Return (X, Y) of the center of cell containing provided text 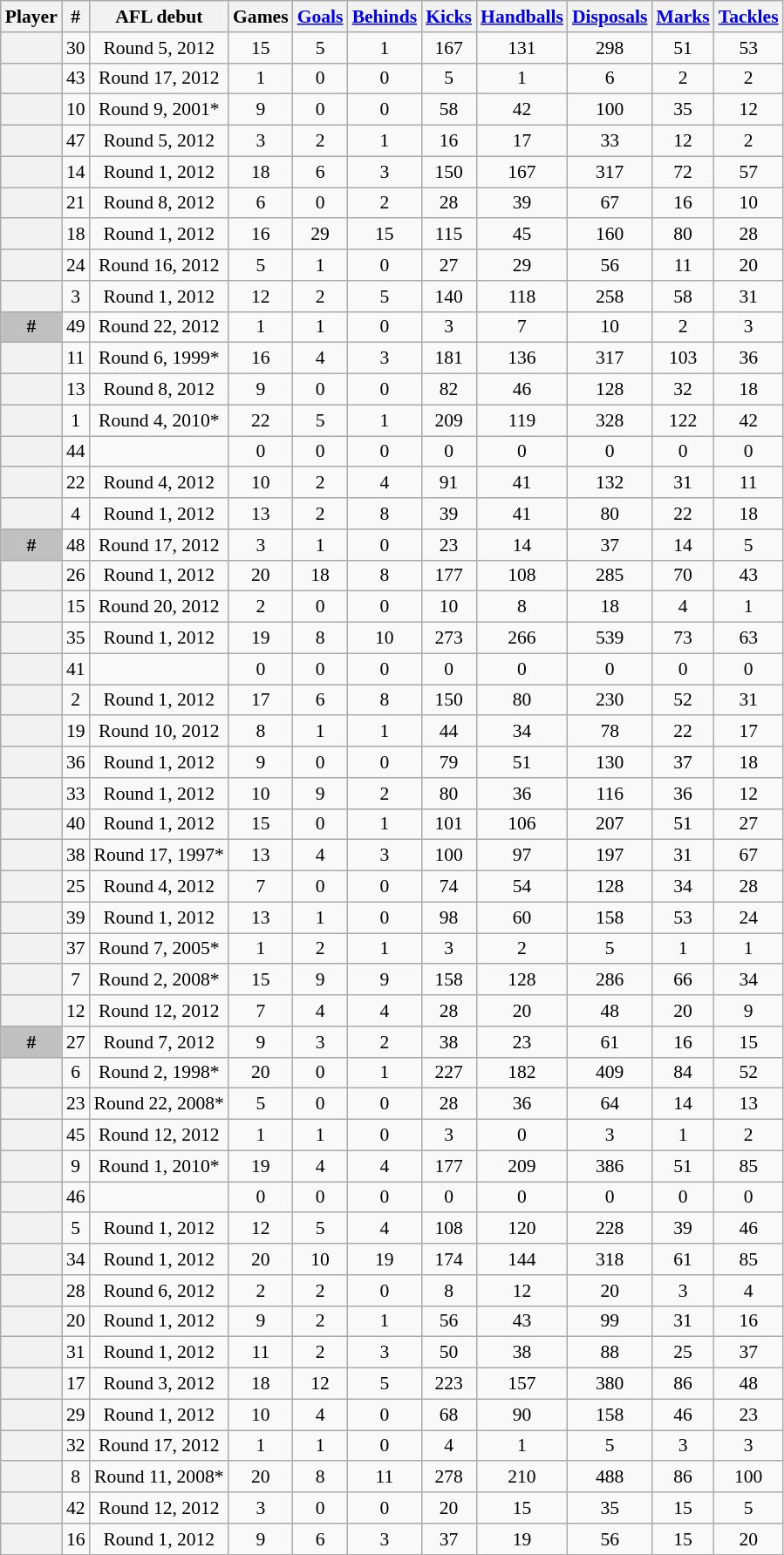
97 (522, 856)
Round 6, 1999* (159, 358)
40 (76, 824)
273 (448, 638)
182 (522, 1073)
49 (76, 327)
197 (610, 856)
227 (448, 1073)
Round 1, 2010* (159, 1166)
Handballs (522, 17)
122 (682, 420)
Round 20, 2012 (159, 607)
130 (610, 762)
136 (522, 358)
Round 22, 2008* (159, 1104)
79 (448, 762)
70 (682, 576)
88 (610, 1353)
Goals (321, 17)
101 (448, 824)
21 (76, 203)
Round 2, 2008* (159, 980)
47 (76, 141)
118 (522, 297)
98 (448, 917)
120 (522, 1229)
Round 11, 2008* (159, 1477)
91 (448, 483)
26 (76, 576)
66 (682, 980)
82 (448, 390)
Behinds (385, 17)
Round 7, 2005* (159, 949)
Kicks (448, 17)
116 (610, 794)
Round 9, 2001* (159, 110)
AFL debut (159, 17)
99 (610, 1321)
57 (748, 172)
103 (682, 358)
409 (610, 1073)
278 (448, 1477)
Round 16, 2012 (159, 265)
119 (522, 420)
230 (610, 700)
84 (682, 1073)
Marks (682, 17)
Disposals (610, 17)
Round 2, 1998* (159, 1073)
Round 10, 2012 (159, 732)
174 (448, 1259)
131 (522, 48)
Player (31, 17)
115 (448, 235)
68 (448, 1415)
Tackles (748, 17)
298 (610, 48)
Games (261, 17)
160 (610, 235)
285 (610, 576)
258 (610, 297)
Round 17, 1997* (159, 856)
74 (448, 887)
266 (522, 638)
Round 4, 2010* (159, 420)
Round 6, 2012 (159, 1291)
380 (610, 1384)
488 (610, 1477)
60 (522, 917)
132 (610, 483)
Round 3, 2012 (159, 1384)
223 (448, 1384)
157 (522, 1384)
539 (610, 638)
228 (610, 1229)
210 (522, 1477)
318 (610, 1259)
30 (76, 48)
73 (682, 638)
286 (610, 980)
106 (522, 824)
Round 7, 2012 (159, 1042)
207 (610, 824)
Round 22, 2012 (159, 327)
50 (448, 1353)
54 (522, 887)
181 (448, 358)
386 (610, 1166)
140 (448, 297)
64 (610, 1104)
90 (522, 1415)
63 (748, 638)
78 (610, 732)
72 (682, 172)
144 (522, 1259)
328 (610, 420)
